Extract the [X, Y] coordinate from the center of the cell holding the provided text.  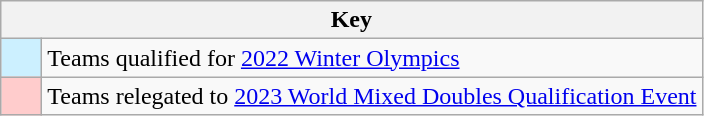
Teams qualified for 2022 Winter Olympics [372, 58]
Key [352, 20]
Teams relegated to 2023 World Mixed Doubles Qualification Event [372, 96]
